Output the [X, Y] coordinate of the center of the cell containing the given text.  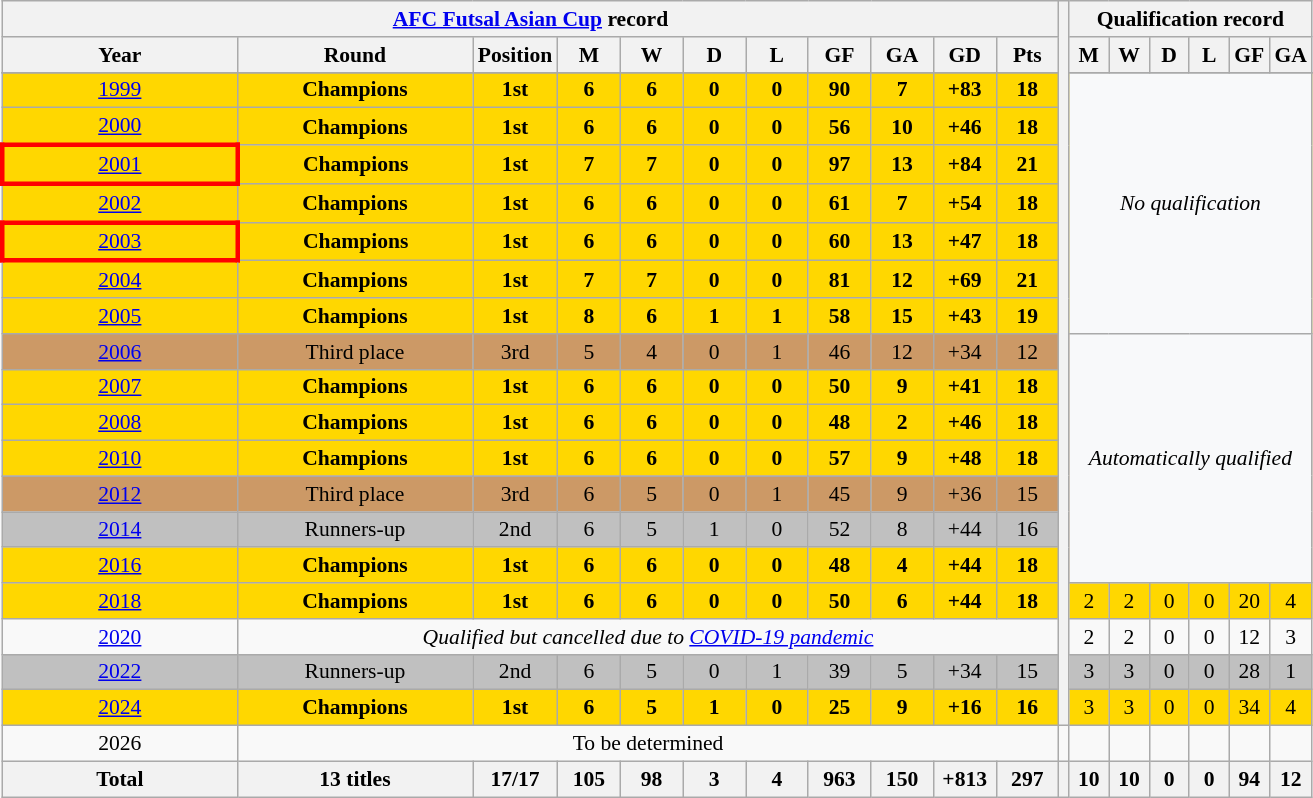
2020 [120, 637]
2003 [120, 242]
61 [840, 204]
2022 [120, 672]
2008 [120, 423]
39 [840, 672]
17/17 [514, 779]
97 [840, 164]
Automatically qualified [1190, 458]
Qualification record [1190, 19]
963 [840, 779]
Total [120, 779]
28 [1249, 672]
2018 [120, 601]
2000 [120, 126]
+47 [964, 242]
2012 [120, 494]
60 [840, 242]
94 [1249, 779]
No qualification [1190, 202]
Qualified but cancelled due to COVID-19 pandemic [648, 637]
2016 [120, 566]
+36 [964, 494]
+54 [964, 204]
Position [514, 55]
19 [1028, 316]
2002 [120, 204]
+41 [964, 387]
2005 [120, 316]
34 [1249, 708]
52 [840, 530]
Round [354, 55]
2026 [120, 744]
2004 [120, 280]
Pts [1028, 55]
57 [840, 459]
58 [840, 316]
150 [902, 779]
+16 [964, 708]
+84 [964, 164]
45 [840, 494]
+813 [964, 779]
25 [840, 708]
98 [652, 779]
Year [120, 55]
2006 [120, 352]
90 [840, 90]
GD [964, 55]
+48 [964, 459]
1999 [120, 90]
2010 [120, 459]
46 [840, 352]
AFC Futsal Asian Cup record [530, 19]
2024 [120, 708]
56 [840, 126]
2001 [120, 164]
297 [1028, 779]
+83 [964, 90]
13 titles [354, 779]
To be determined [648, 744]
2007 [120, 387]
+43 [964, 316]
105 [590, 779]
81 [840, 280]
20 [1249, 601]
2014 [120, 530]
+69 [964, 280]
